Locate the cell with the specified text and output its (X, Y) center coordinate. 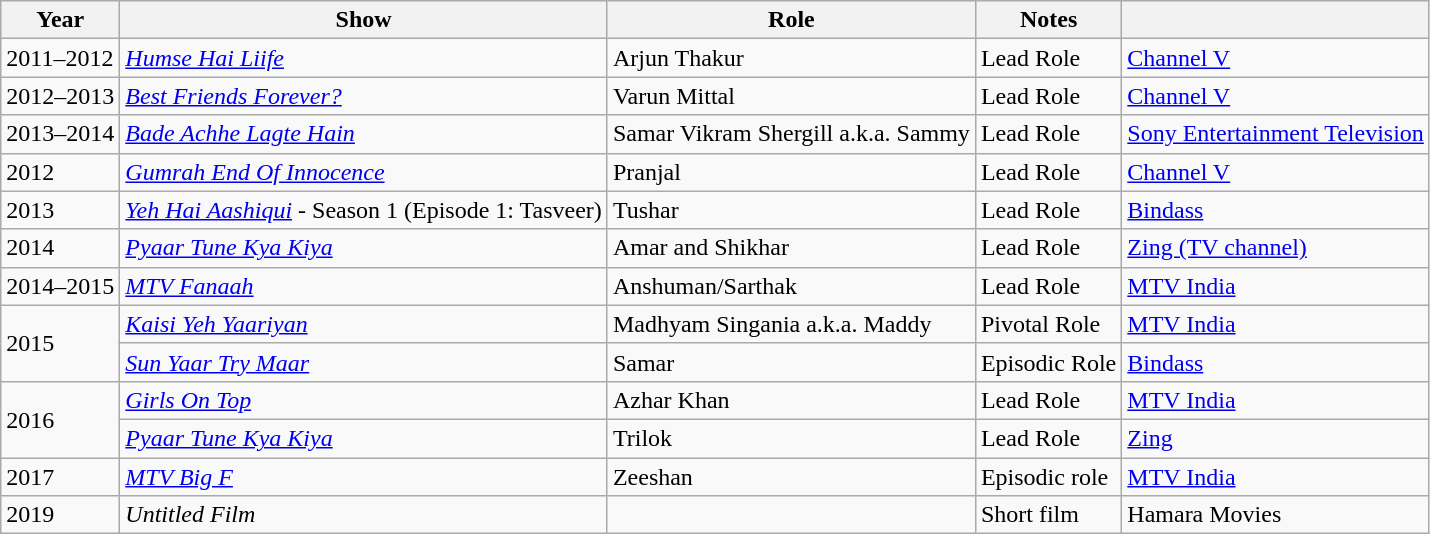
2011–2012 (60, 58)
Untitled Film (364, 515)
Year (60, 20)
Tushar (791, 210)
Madhyam Singania a.k.a. Maddy (791, 324)
Pivotal Role (1048, 324)
Amar and Shikhar (791, 248)
Episodic role (1048, 477)
2013 (60, 210)
2014 (60, 248)
MTV Fanaah (364, 286)
Best Friends Forever? (364, 96)
2017 (60, 477)
Trilok (791, 438)
Hamara Movies (1276, 515)
Azhar Khan (791, 400)
Zing (TV channel) (1276, 248)
Zing (1276, 438)
MTV Big F (364, 477)
Zeeshan (791, 477)
2013–2014 (60, 134)
2014–2015 (60, 286)
Sony Entertainment Television (1276, 134)
2016 (60, 419)
Notes (1048, 20)
Humse Hai Liife (364, 58)
2012–2013 (60, 96)
Kaisi Yeh Yaariyan (364, 324)
Arjun Thakur (791, 58)
Short film (1048, 515)
2019 (60, 515)
Samar (791, 362)
Sun Yaar Try Maar (364, 362)
2015 (60, 343)
Gumrah End Of Innocence (364, 172)
Samar Vikram Shergill a.k.a. Sammy (791, 134)
Show (364, 20)
Varun Mittal (791, 96)
Pranjal (791, 172)
Yeh Hai Aashiqui - Season 1 (Episode 1: Tasveer) (364, 210)
Role (791, 20)
Anshuman/Sarthak (791, 286)
2012 (60, 172)
Bade Achhe Lagte Hain (364, 134)
Girls On Top (364, 400)
Episodic Role (1048, 362)
